Identify which cell holds the provided text, then report its (X, Y) central coordinate. 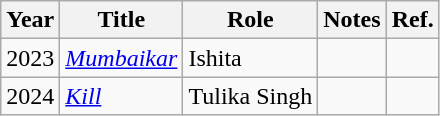
Role (250, 20)
Tulika Singh (250, 96)
Ishita (250, 58)
Year (30, 20)
2023 (30, 58)
Ref. (412, 20)
Notes (352, 20)
2024 (30, 96)
Kill (122, 96)
Mumbaikar (122, 58)
Title (122, 20)
